Identify which cell holds the provided text, then report its [x, y] central coordinate. 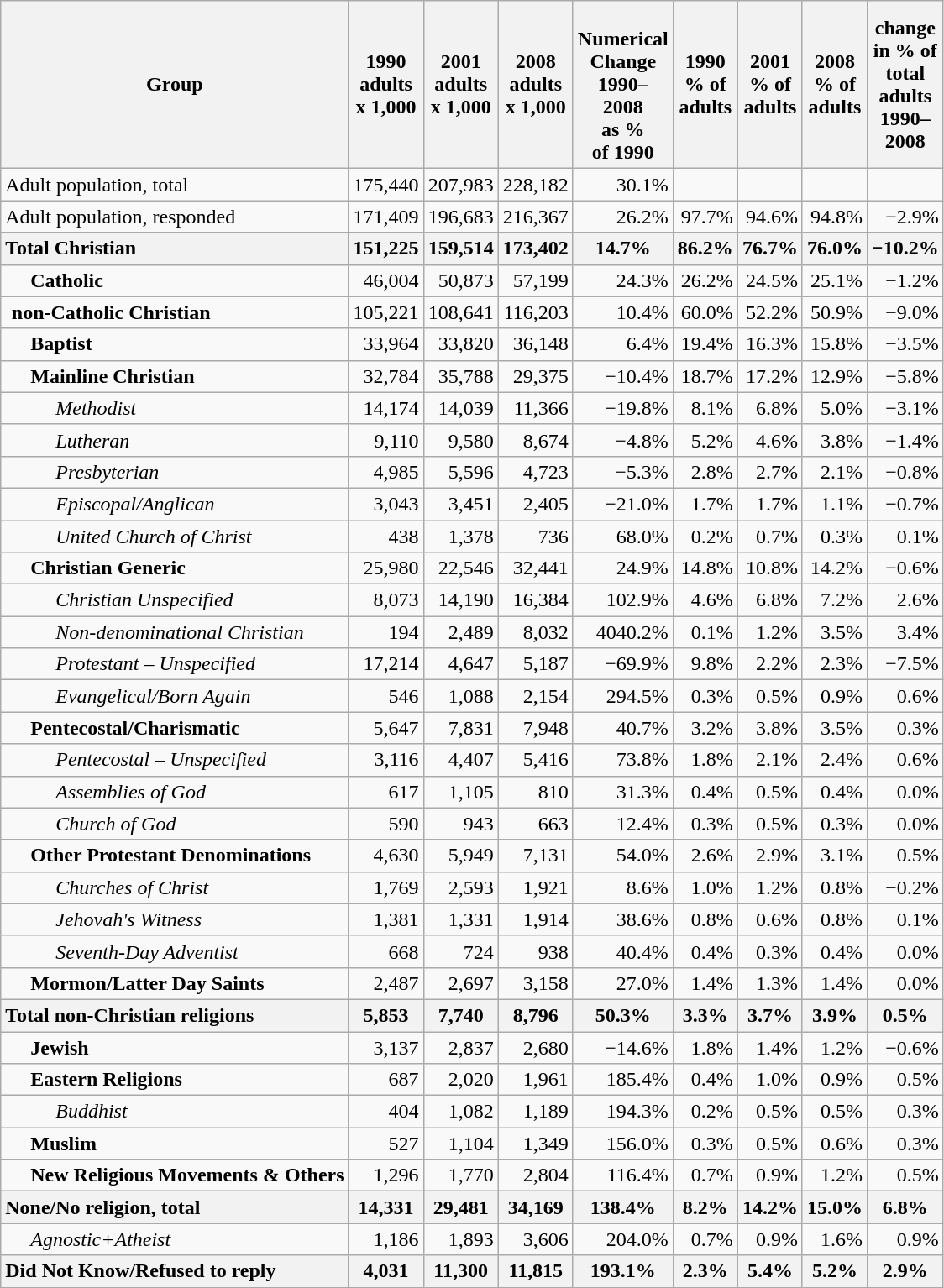
7,831 [460, 728]
25.1% [835, 280]
United Church of Christ [175, 537]
Seventh-Day Adventist [175, 951]
3,158 [536, 983]
546 [386, 696]
Church of God [175, 824]
2.2% [769, 664]
810 [536, 792]
52.2% [769, 312]
1,088 [460, 696]
4,630 [386, 856]
11,366 [536, 408]
−10.4% [623, 376]
5,596 [460, 472]
33,820 [460, 344]
17.2% [769, 376]
8.2% [705, 1207]
5.0% [835, 408]
8.6% [623, 887]
2001adultsx 1,000 [460, 85]
8.1% [705, 408]
76.7% [769, 249]
404 [386, 1112]
1,296 [386, 1175]
1,186 [386, 1239]
156.0% [623, 1144]
Jewish [175, 1047]
54.0% [623, 856]
668 [386, 951]
15.8% [835, 344]
−19.8% [623, 408]
−69.9% [623, 664]
1,381 [386, 919]
1,378 [460, 537]
116,203 [536, 312]
1,104 [460, 1144]
−7.5% [905, 664]
173,402 [536, 249]
1.3% [769, 983]
1990adultsx 1,000 [386, 85]
46,004 [386, 280]
−21.0% [623, 504]
Assemblies of God [175, 792]
27.0% [623, 983]
40.7% [623, 728]
12.4% [623, 824]
14.8% [705, 568]
8,073 [386, 600]
14,174 [386, 408]
Evangelical/Born Again [175, 696]
1,769 [386, 887]
3.4% [905, 632]
Lutheran [175, 440]
1,082 [460, 1112]
1,914 [536, 919]
73.8% [623, 760]
14.7% [623, 249]
16.3% [769, 344]
8,032 [536, 632]
1,770 [460, 1175]
2,680 [536, 1047]
Pentecostal/Charismatic [175, 728]
9,580 [460, 440]
1,893 [460, 1239]
changein % oftotaladults1990–2008 [905, 85]
687 [386, 1080]
943 [460, 824]
216,367 [536, 217]
−4.8% [623, 440]
94.8% [835, 217]
294.5% [623, 696]
30.1% [623, 185]
11,815 [536, 1271]
5,949 [460, 856]
2,405 [536, 504]
Protestant – Unspecified [175, 664]
Non-denominational Christian [175, 632]
196,683 [460, 217]
15.0% [835, 1207]
2.4% [835, 760]
1.1% [835, 504]
14,039 [460, 408]
Other Protestant Denominations [175, 856]
7,740 [460, 1015]
105,221 [386, 312]
Adult population, total [175, 185]
Pentecostal – Unspecified [175, 760]
17,214 [386, 664]
−0.2% [905, 887]
3.2% [705, 728]
138.4% [623, 1207]
6.4% [623, 344]
2008% ofadults [835, 85]
Presbyterian [175, 472]
116.4% [623, 1175]
5.4% [769, 1271]
1,189 [536, 1112]
−0.7% [905, 504]
4,723 [536, 472]
19.4% [705, 344]
60.0% [705, 312]
3,137 [386, 1047]
1.6% [835, 1239]
Christian Unspecified [175, 600]
4040.2% [623, 632]
2.7% [769, 472]
New Religious Movements & Others [175, 1175]
57,199 [536, 280]
−1.2% [905, 280]
25,980 [386, 568]
−5.3% [623, 472]
5,853 [386, 1015]
33,964 [386, 344]
−1.4% [905, 440]
1990% ofadults [705, 85]
NumericalChange1990–2008as %of 1990 [623, 85]
3.9% [835, 1015]
36,148 [536, 344]
97.7% [705, 217]
Methodist [175, 408]
11,300 [460, 1271]
−3.1% [905, 408]
32,784 [386, 376]
2,487 [386, 983]
159,514 [460, 249]
2.8% [705, 472]
16,384 [536, 600]
10.4% [623, 312]
204.0% [623, 1239]
1,921 [536, 887]
Mainline Christian [175, 376]
4,407 [460, 760]
8,796 [536, 1015]
10.8% [769, 568]
Muslim [175, 1144]
Christian Generic [175, 568]
−10.2% [905, 249]
40.4% [623, 951]
7,131 [536, 856]
Eastern Religions [175, 1080]
2,020 [460, 1080]
724 [460, 951]
3.3% [705, 1015]
5,187 [536, 664]
3,116 [386, 760]
1,105 [460, 792]
9,110 [386, 440]
736 [536, 537]
94.6% [769, 217]
32,441 [536, 568]
175,440 [386, 185]
7.2% [835, 600]
Adult population, responded [175, 217]
50.9% [835, 312]
Churches of Christ [175, 887]
3,043 [386, 504]
29,375 [536, 376]
−5.8% [905, 376]
2,593 [460, 887]
50,873 [460, 280]
2008adultsx 1,000 [536, 85]
31.3% [623, 792]
5,647 [386, 728]
2,804 [536, 1175]
3.7% [769, 1015]
68.0% [623, 537]
18.7% [705, 376]
590 [386, 824]
2001% ofadults [769, 85]
663 [536, 824]
3,451 [460, 504]
24.9% [623, 568]
Episcopal/Anglican [175, 504]
38.6% [623, 919]
4,647 [460, 664]
50.3% [623, 1015]
4,031 [386, 1271]
194.3% [623, 1112]
7,948 [536, 728]
Group [175, 85]
194 [386, 632]
14,190 [460, 600]
24.3% [623, 280]
34,169 [536, 1207]
Agnostic+Atheist [175, 1239]
527 [386, 1144]
2,697 [460, 983]
Jehovah's Witness [175, 919]
4,985 [386, 472]
108,641 [460, 312]
86.2% [705, 249]
1,331 [460, 919]
Did Not Know/Refused to reply [175, 1271]
8,674 [536, 440]
3.1% [835, 856]
2,154 [536, 696]
102.9% [623, 600]
171,409 [386, 217]
438 [386, 537]
22,546 [460, 568]
1,349 [536, 1144]
non-Catholic Christian [175, 312]
12.9% [835, 376]
−2.9% [905, 217]
−3.5% [905, 344]
2,489 [460, 632]
14,331 [386, 1207]
24.5% [769, 280]
−9.0% [905, 312]
35,788 [460, 376]
193.1% [623, 1271]
207,983 [460, 185]
1,961 [536, 1080]
3,606 [536, 1239]
Total Christian [175, 249]
Total non-Christian religions [175, 1015]
5,416 [536, 760]
−14.6% [623, 1047]
151,225 [386, 249]
Baptist [175, 344]
29,481 [460, 1207]
938 [536, 951]
9.8% [705, 664]
None/No religion, total [175, 1207]
228,182 [536, 185]
Mormon/Latter Day Saints [175, 983]
Catholic [175, 280]
Buddhist [175, 1112]
2,837 [460, 1047]
76.0% [835, 249]
−0.8% [905, 472]
617 [386, 792]
185.4% [623, 1080]
